Return [x, y] of the center of cell containing provided text 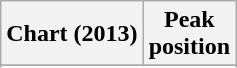
Peakposition [189, 34]
Chart (2013) [72, 34]
